Output the (X, Y) coordinate of the center of the cell containing the given text.  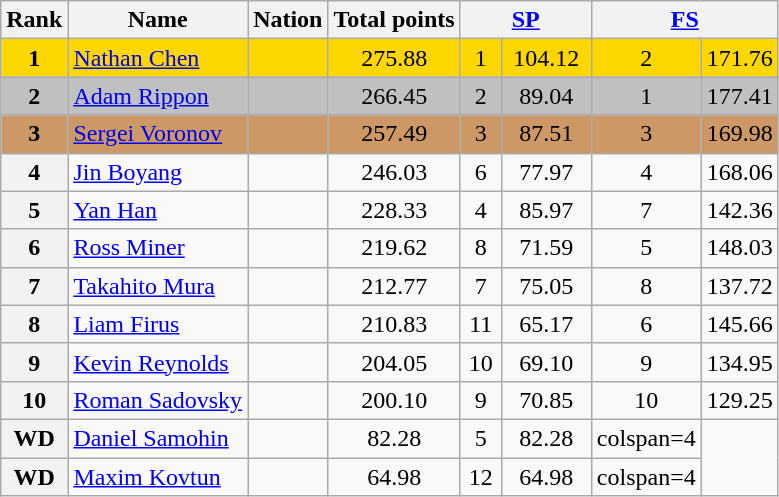
Total points (394, 20)
70.85 (546, 400)
Nation (288, 20)
169.98 (740, 134)
Adam Rippon (158, 96)
Takahito Mura (158, 286)
Ross Miner (158, 248)
75.05 (546, 286)
Jin Boyang (158, 172)
Rank (34, 20)
Kevin Reynolds (158, 362)
134.95 (740, 362)
Roman Sadovsky (158, 400)
85.97 (546, 210)
69.10 (546, 362)
77.97 (546, 172)
SP (526, 20)
204.05 (394, 362)
177.41 (740, 96)
137.72 (740, 286)
89.04 (546, 96)
219.62 (394, 248)
210.83 (394, 324)
12 (480, 477)
266.45 (394, 96)
Yan Han (158, 210)
Sergei Voronov (158, 134)
FS (684, 20)
171.76 (740, 58)
145.66 (740, 324)
11 (480, 324)
Maxim Kovtun (158, 477)
212.77 (394, 286)
200.10 (394, 400)
148.03 (740, 248)
71.59 (546, 248)
87.51 (546, 134)
246.03 (394, 172)
228.33 (394, 210)
65.17 (546, 324)
104.12 (546, 58)
142.36 (740, 210)
Daniel Samohin (158, 438)
129.25 (740, 400)
275.88 (394, 58)
Name (158, 20)
Liam Firus (158, 324)
168.06 (740, 172)
257.49 (394, 134)
Nathan Chen (158, 58)
